Locate the cell with the specified text and output its [x, y] center coordinate. 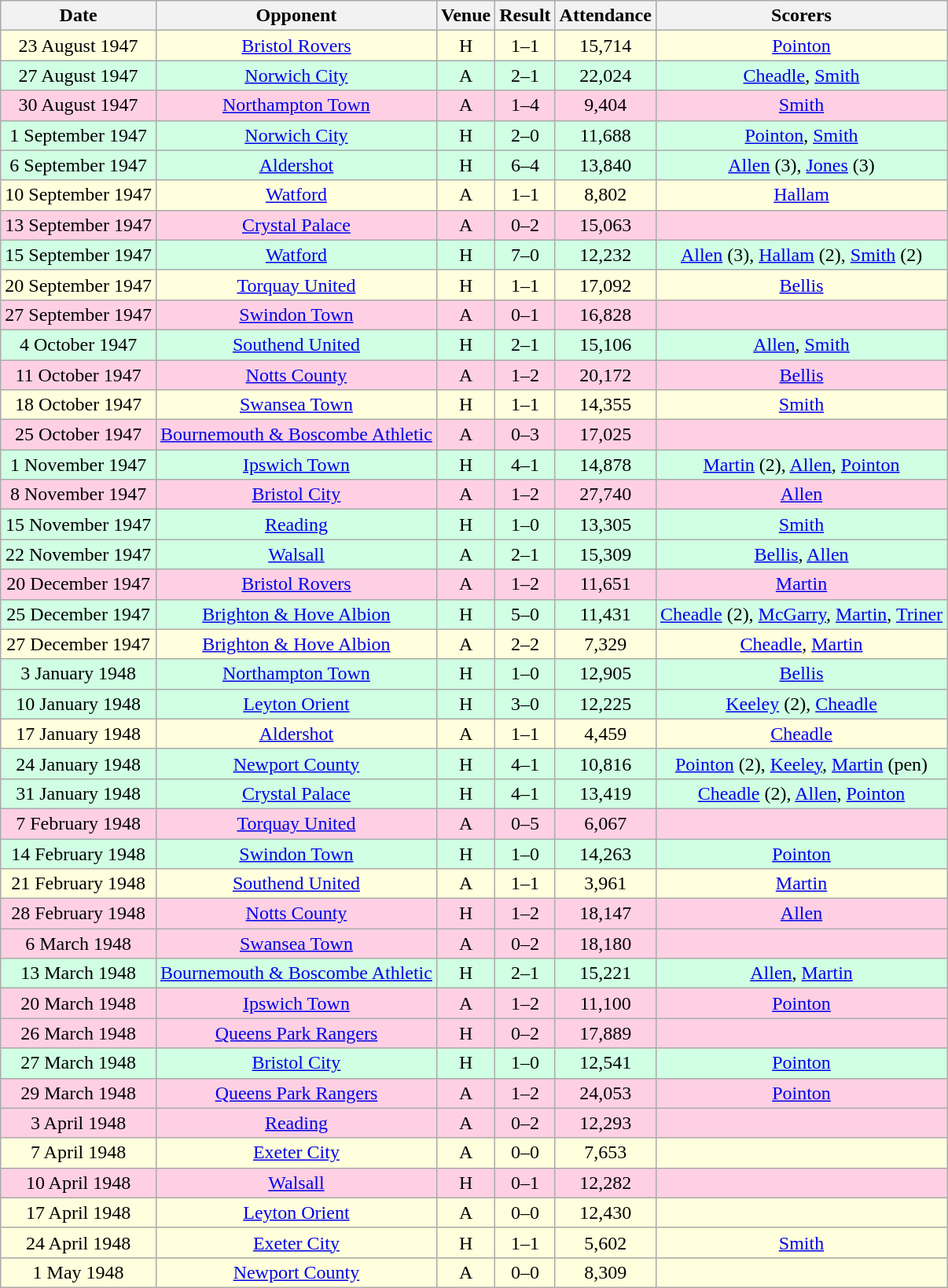
11 October 1947 [79, 375]
14,355 [605, 405]
0–3 [525, 435]
13,840 [605, 165]
Bellis, Allen [801, 554]
22 November 1947 [79, 554]
25 December 1947 [79, 614]
20 September 1947 [79, 285]
21 February 1948 [79, 884]
6–4 [525, 165]
15,714 [605, 46]
10 September 1947 [79, 195]
7 February 1948 [79, 823]
Attendance [605, 16]
Cheadle (2), McGarry, Martin, Triner [801, 614]
12,293 [605, 1123]
8,309 [605, 1272]
7–0 [525, 255]
Scorers [801, 16]
12,232 [605, 255]
5–0 [525, 614]
3 January 1948 [79, 674]
15,221 [605, 973]
Opponent [296, 16]
13 September 1947 [79, 225]
1–4 [525, 105]
24 January 1948 [79, 764]
Pointon (2), Keeley, Martin (pen) [801, 764]
27 September 1947 [79, 315]
Allen, Martin [801, 973]
24,053 [605, 1093]
1 November 1947 [79, 465]
Cheadle (2), Allen, Pointon [801, 793]
13 March 1948 [79, 973]
Date [79, 16]
14,263 [605, 853]
17 April 1948 [79, 1213]
20 March 1948 [79, 1003]
Allen, Smith [801, 344]
30 August 1947 [79, 105]
Keeley (2), Cheadle [801, 704]
17,092 [605, 285]
7 April 1948 [79, 1153]
Venue [465, 16]
20,172 [605, 375]
22,024 [605, 75]
31 January 1948 [79, 793]
11,651 [605, 584]
Cheadle, Smith [801, 75]
Cheadle [801, 734]
15 November 1947 [79, 524]
Martin (2), Allen, Pointon [801, 465]
6 September 1947 [79, 165]
11,431 [605, 614]
Result [525, 16]
16,828 [605, 315]
5,602 [605, 1242]
10 January 1948 [79, 704]
7,329 [605, 644]
Hallam [801, 195]
15,063 [605, 225]
6 March 1948 [79, 944]
12,282 [605, 1183]
20 December 1947 [79, 584]
24 April 1948 [79, 1242]
12,541 [605, 1063]
11,688 [605, 135]
17 January 1948 [79, 734]
1 May 1948 [79, 1272]
0–5 [525, 823]
3,961 [605, 884]
15 September 1947 [79, 255]
17,889 [605, 1033]
18,147 [605, 914]
4 October 1947 [79, 344]
13,419 [605, 793]
2–0 [525, 135]
27 December 1947 [79, 644]
27 March 1948 [79, 1063]
12,225 [605, 704]
11,100 [605, 1003]
25 October 1947 [79, 435]
18,180 [605, 944]
29 March 1948 [79, 1093]
8 November 1947 [79, 495]
27,740 [605, 495]
9,404 [605, 105]
15,309 [605, 554]
23 August 1947 [79, 46]
15,106 [605, 344]
1 September 1947 [79, 135]
13,305 [605, 524]
18 October 1947 [79, 405]
10 April 1948 [79, 1183]
3 April 1948 [79, 1123]
14,878 [605, 465]
7,653 [605, 1153]
Cheadle, Martin [801, 644]
Pointon, Smith [801, 135]
2–2 [525, 644]
6,067 [605, 823]
14 February 1948 [79, 853]
28 February 1948 [79, 914]
Allen (3), Hallam (2), Smith (2) [801, 255]
3–0 [525, 704]
17,025 [605, 435]
10,816 [605, 764]
Allen (3), Jones (3) [801, 165]
12,905 [605, 674]
12,430 [605, 1213]
8,802 [605, 195]
4,459 [605, 734]
27 August 1947 [79, 75]
26 March 1948 [79, 1033]
